Output the (X, Y) coordinate of the center of the cell containing the given text.  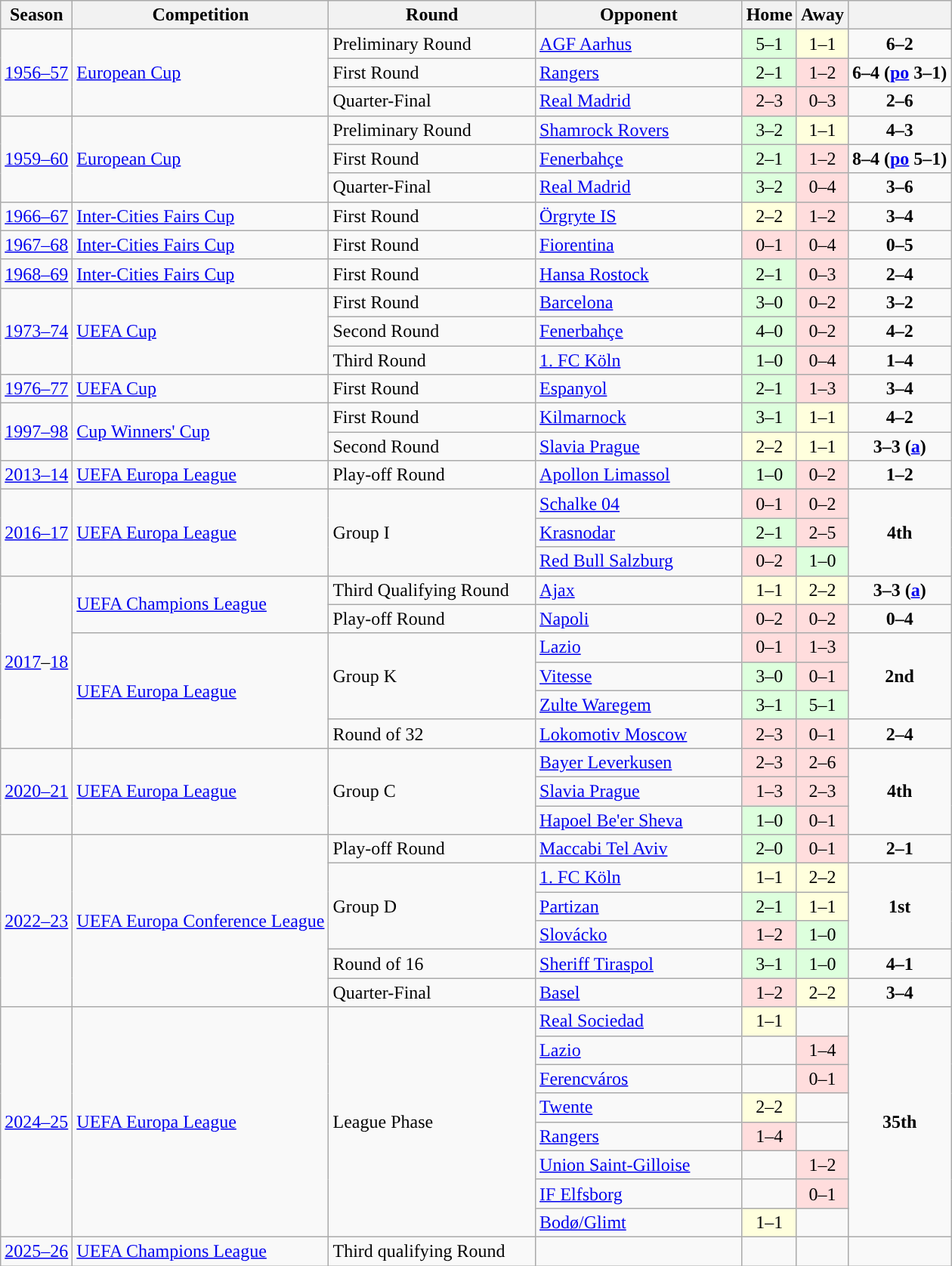
Round of 32 (432, 733)
Group I (432, 533)
UEFA Europa Conference League (201, 921)
AGF Aarhus (639, 44)
Napoli (639, 619)
Örgryte IS (639, 216)
Lokomotiv Moscow (639, 733)
3–6 (899, 187)
0–5 (899, 245)
Round (432, 15)
Home (769, 15)
Ajax (639, 590)
Group C (432, 791)
Cup Winners' Cup (201, 432)
IF Elfsborg (639, 1193)
Round of 16 (432, 964)
2022–23 (36, 921)
8–4 (po 5–1) (899, 159)
Krasnodar (639, 533)
2024–25 (36, 1122)
4–3 (899, 130)
Opponent (639, 15)
Maccabi Tel Aviv (639, 849)
Hapoel Be'er Sheva (639, 820)
Competition (201, 15)
4–1 (899, 964)
Barcelona (639, 302)
League Phase (432, 1122)
Shamrock Rovers (639, 130)
Group D (432, 906)
Bayer Leverkusen (639, 762)
Group K (432, 676)
1997–98 (36, 432)
Slovácko (639, 935)
Third Round (432, 360)
1959–60 (36, 159)
1956–57 (36, 73)
Fiorentina (639, 245)
Espanyol (639, 389)
1967–68 (36, 245)
Sheriff Tiraspol (639, 964)
Third qualifying Round (432, 1251)
2020–21 (36, 791)
2017–18 (36, 662)
1976–77 (36, 389)
Ferencváros (639, 1079)
6–4 (po 3–1) (899, 73)
1966–67 (36, 216)
Season (36, 15)
35th (899, 1122)
Kilmarnock (639, 418)
2025–26 (36, 1251)
Real Sociedad (639, 1021)
Partizan (639, 906)
2013–14 (36, 475)
Hansa Rostock (639, 273)
Third Qualifying Round (432, 590)
2nd (899, 676)
Zulte Waregem (639, 705)
Twente (639, 1107)
Apollon Limassol (639, 475)
Red Bull Salzburg (639, 561)
1st (899, 906)
Basel (639, 993)
Away (822, 15)
4–0 (769, 331)
Union Saint-Gilloise (639, 1165)
1968–69 (36, 273)
Schalke 04 (639, 504)
Bodø/Glimt (639, 1222)
2–5 (822, 533)
1973–74 (36, 331)
6–2 (899, 44)
2–0 (769, 849)
2016–17 (36, 533)
Vitesse (639, 676)
